From the cell containing the given text, extract its center point as (X, Y) coordinate. 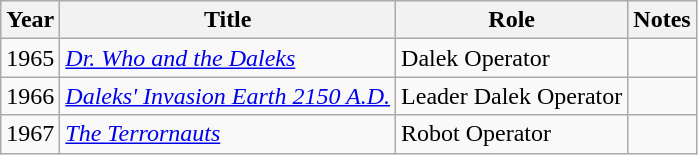
Daleks' Invasion Earth 2150 A.D. (228, 96)
1966 (30, 96)
Dr. Who and the Daleks (228, 58)
1967 (30, 134)
Role (512, 20)
Dalek Operator (512, 58)
1965 (30, 58)
Title (228, 20)
The Terrornauts (228, 134)
Notes (662, 20)
Robot Operator (512, 134)
Year (30, 20)
Leader Dalek Operator (512, 96)
